Provide the [X, Y] coordinate of the cell's center where the given text is located.  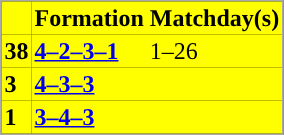
4–2–3–1 [90, 50]
4–3–3 [90, 84]
38 [17, 50]
3 [17, 84]
Formation [90, 18]
3–4–3 [90, 116]
1 [17, 116]
1–26 [214, 50]
Matchday(s) [214, 18]
